Determine the (X, Y) coordinate at the center of the cell enclosing the given text.  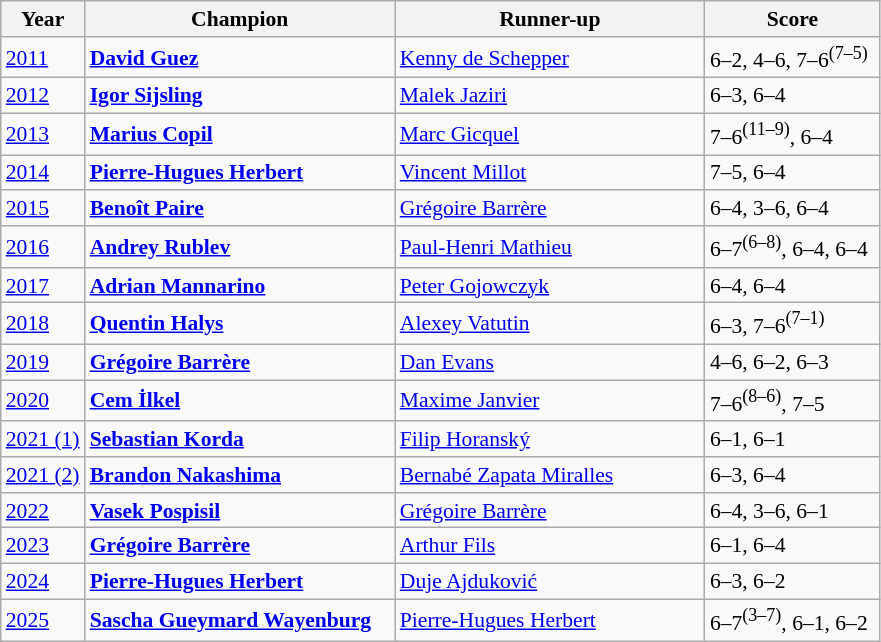
Vasek Pospisil (240, 511)
4–6, 6–2, 6–3 (792, 363)
2018 (43, 324)
2014 (43, 173)
Quentin Halys (240, 324)
Arthur Fils (550, 546)
2011 (43, 58)
Cem İlkel (240, 400)
6–4, 3–6, 6–1 (792, 511)
Alexey Vatutin (550, 324)
6–3, 7–6(7–1) (792, 324)
2015 (43, 209)
Igor Sijsling (240, 96)
2016 (43, 246)
Dan Evans (550, 363)
7–6(8–6), 7–5 (792, 400)
6–1, 6–4 (792, 546)
Duje Ajduković (550, 582)
Brandon Nakashima (240, 475)
Champion (240, 19)
6–7(3–7), 6–1, 6–2 (792, 620)
2012 (43, 96)
Adrian Mannarino (240, 286)
Sebastian Korda (240, 439)
2020 (43, 400)
Score (792, 19)
Paul-Henri Mathieu (550, 246)
2022 (43, 511)
6–2, 4–6, 7–6(7–5) (792, 58)
David Guez (240, 58)
Marc Gicquel (550, 134)
2023 (43, 546)
6–3, 6–2 (792, 582)
Kenny de Schepper (550, 58)
Peter Gojowczyk (550, 286)
7–6(11–9), 6–4 (792, 134)
Maxime Janvier (550, 400)
Malek Jaziri (550, 96)
6–1, 6–1 (792, 439)
Benoît Paire (240, 209)
6–7(6–8), 6–4, 6–4 (792, 246)
Marius Copil (240, 134)
2017 (43, 286)
Vincent Millot (550, 173)
2025 (43, 620)
Runner-up (550, 19)
6–4, 3–6, 6–4 (792, 209)
6–4, 6–4 (792, 286)
2021 (2) (43, 475)
2021 (1) (43, 439)
Year (43, 19)
2019 (43, 363)
Filip Horanský (550, 439)
7–5, 6–4 (792, 173)
Andrey Rublev (240, 246)
Bernabé Zapata Miralles (550, 475)
2024 (43, 582)
Sascha Gueymard Wayenburg (240, 620)
2013 (43, 134)
